Pinpoint the cell where the given text exists, returning its (x, y) midpoint coordinate. 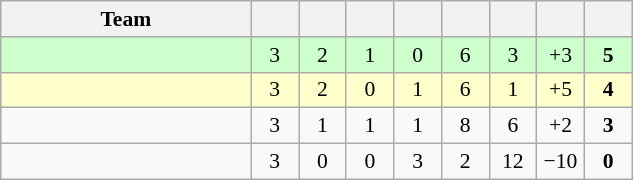
Team (126, 19)
12 (513, 162)
−10 (561, 162)
4 (608, 90)
+2 (561, 126)
+3 (561, 55)
8 (465, 126)
5 (608, 55)
+5 (561, 90)
